Output the [X, Y] coordinate of the center of the cell containing the given text.  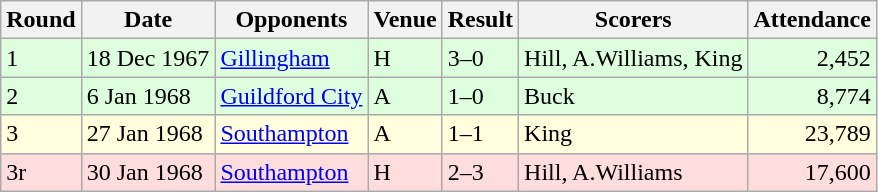
3–0 [480, 58]
2,452 [812, 58]
Buck [634, 96]
2–3 [480, 172]
Attendance [812, 20]
27 Jan 1968 [148, 134]
23,789 [812, 134]
Gillingham [292, 58]
Hill, A.Williams, King [634, 58]
Guildford City [292, 96]
8,774 [812, 96]
1 [41, 58]
3r [41, 172]
6 Jan 1968 [148, 96]
2 [41, 96]
Scorers [634, 20]
Venue [405, 20]
3 [41, 134]
18 Dec 1967 [148, 58]
Date [148, 20]
King [634, 134]
Result [480, 20]
30 Jan 1968 [148, 172]
17,600 [812, 172]
Round [41, 20]
1–0 [480, 96]
Hill, A.Williams [634, 172]
1–1 [480, 134]
Opponents [292, 20]
